Return the [x, y] coordinate for the center point of the cell that contains the specified text.  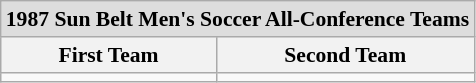
First Team [109, 55]
Second Team [345, 55]
1987 Sun Belt Men's Soccer All-Conference Teams [238, 19]
